Return the (x, y) coordinate for the center point of the cell that contains the specified text.  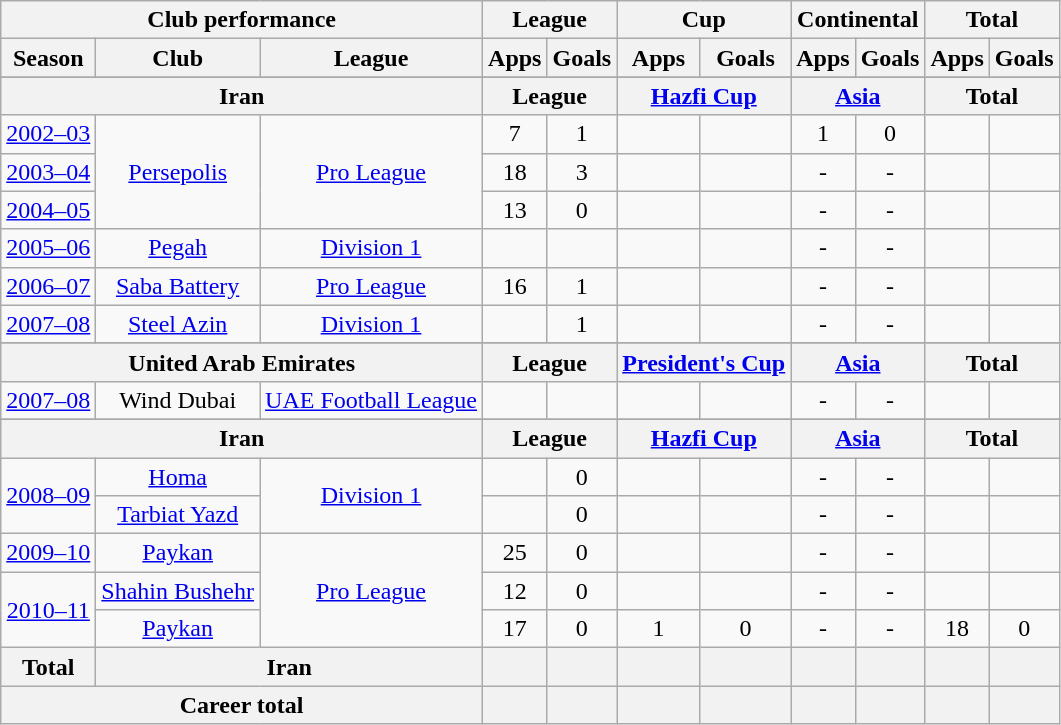
25 (515, 553)
13 (515, 210)
Saba Battery (178, 286)
Club performance (242, 20)
2004–05 (48, 210)
Continental (858, 20)
2002–03 (48, 134)
2003–04 (48, 172)
Homa (178, 477)
Career total (242, 705)
2005–06 (48, 248)
17 (515, 629)
16 (515, 286)
Cup (704, 20)
7 (515, 134)
Shahin Bushehr (178, 591)
12 (515, 591)
Tarbiat Yazd (178, 515)
Club (178, 58)
Persepolis (178, 172)
2008–09 (48, 496)
Steel Azin (178, 324)
Wind Dubai (178, 400)
Pegah (178, 248)
Season (48, 58)
United Arab Emirates (242, 362)
2009–10 (48, 553)
2010–11 (48, 610)
3 (582, 172)
2006–07 (48, 286)
President's Cup (704, 362)
UAE Football League (372, 400)
